Find where the given text appears and provide that cell's center as (X, Y) coordinate. 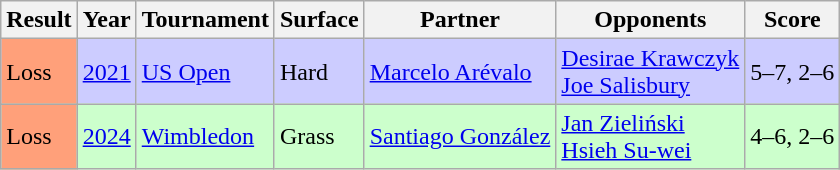
Wimbledon (205, 136)
Jan Zieliński Hsieh Su-wei (650, 136)
Marcelo Arévalo (460, 72)
Partner (460, 20)
Grass (319, 136)
2021 (106, 72)
Santiago González (460, 136)
Score (792, 20)
2024 (106, 136)
Opponents (650, 20)
Hard (319, 72)
US Open (205, 72)
Tournament (205, 20)
Year (106, 20)
Desirae Krawczyk Joe Salisbury (650, 72)
Surface (319, 20)
5–7, 2–6 (792, 72)
4–6, 2–6 (792, 136)
Result (39, 20)
